Return the [X, Y] coordinate for the center point of the cell that contains the specified text.  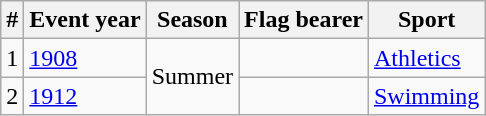
1 [12, 58]
Flag bearer [304, 20]
Athletics [426, 58]
Season [192, 20]
# [12, 20]
1908 [85, 58]
1912 [85, 96]
Event year [85, 20]
Summer [192, 77]
2 [12, 96]
Sport [426, 20]
Swimming [426, 96]
